Return [X, Y] of the center of cell containing provided text 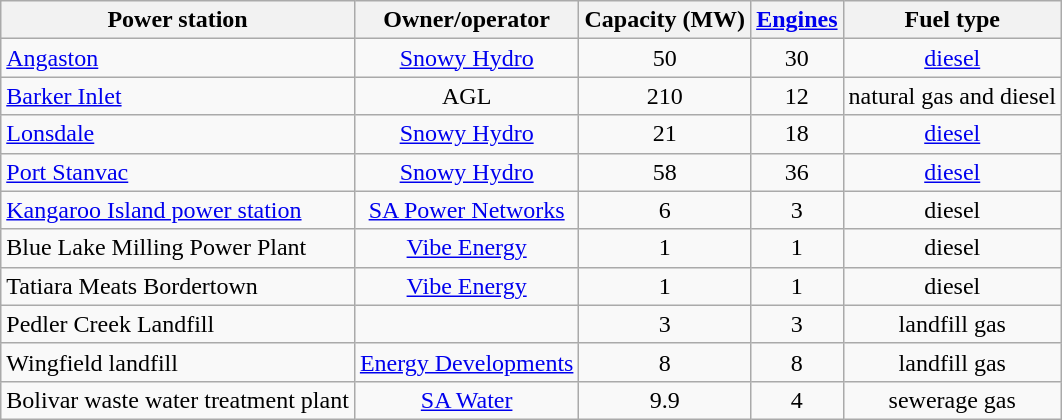
Bolivar waste water treatment plant [178, 400]
Barker Inlet [178, 96]
6 [665, 210]
30 [797, 58]
18 [797, 134]
12 [797, 96]
Tatiara Meats Bordertown [178, 286]
Power station [178, 20]
SA Water [466, 400]
Fuel type [952, 20]
21 [665, 134]
210 [665, 96]
Engines [797, 20]
Capacity (MW) [665, 20]
Owner/operator [466, 20]
Energy Developments [466, 362]
58 [665, 172]
SA Power Networks [466, 210]
Pedler Creek Landfill [178, 324]
4 [797, 400]
sewerage gas [952, 400]
Wingfield landfill [178, 362]
9.9 [665, 400]
50 [665, 58]
AGL [466, 96]
Angaston [178, 58]
Blue Lake Milling Power Plant [178, 248]
Port Stanvac [178, 172]
Lonsdale [178, 134]
Kangaroo Island power station [178, 210]
36 [797, 172]
natural gas and diesel [952, 96]
